Extract the (x, y) coordinate from the center of the cell holding the provided text.  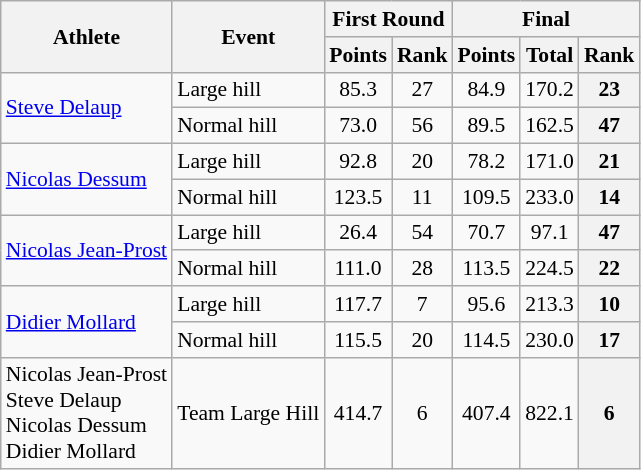
113.5 (486, 269)
10 (610, 304)
21 (610, 162)
Final (546, 19)
Nicolas Jean-ProstSteve DelaupNicolas DessumDidier Mollard (86, 413)
27 (422, 90)
84.9 (486, 90)
170.2 (550, 90)
213.3 (550, 304)
78.2 (486, 162)
95.6 (486, 304)
Steve Delaup (86, 108)
22 (610, 269)
97.1 (550, 233)
14 (610, 197)
111.0 (358, 269)
26.4 (358, 233)
230.0 (550, 340)
123.5 (358, 197)
70.7 (486, 233)
233.0 (550, 197)
115.5 (358, 340)
56 (422, 126)
28 (422, 269)
117.7 (358, 304)
23 (610, 90)
Didier Mollard (86, 322)
Athlete (86, 36)
162.5 (550, 126)
85.3 (358, 90)
822.1 (550, 413)
92.8 (358, 162)
114.5 (486, 340)
Nicolas Dessum (86, 180)
171.0 (550, 162)
7 (422, 304)
109.5 (486, 197)
Nicolas Jean-Prost (86, 250)
89.5 (486, 126)
Team Large Hill (248, 413)
54 (422, 233)
73.0 (358, 126)
17 (610, 340)
Event (248, 36)
414.7 (358, 413)
Total (550, 55)
407.4 (486, 413)
11 (422, 197)
224.5 (550, 269)
First Round (388, 19)
